Find where the given text appears and provide that cell's center as (X, Y) coordinate. 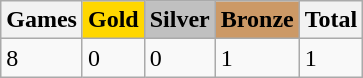
Gold (113, 20)
Total (331, 20)
Silver (180, 20)
Games (42, 20)
Bronze (257, 20)
8 (42, 58)
